Extract the (x, y) coordinate from the center of the cell holding the provided text.  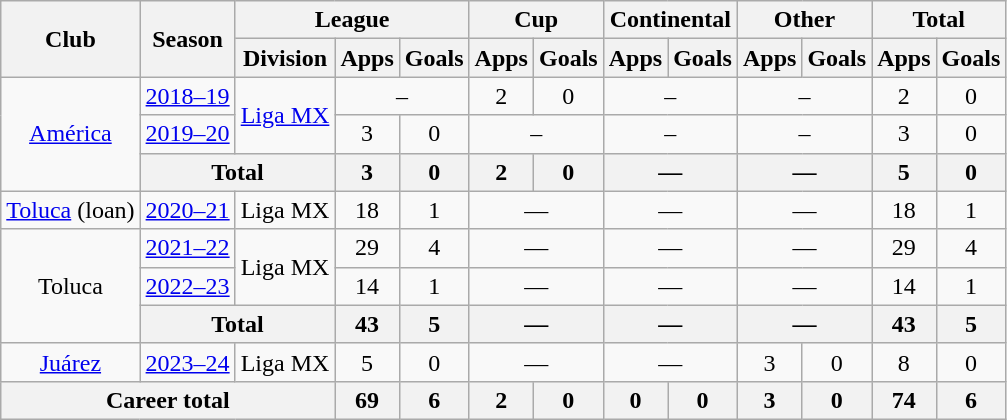
Other (804, 20)
Club (70, 39)
League (352, 20)
América (70, 134)
Toluca (loan) (70, 210)
Career total (168, 400)
2021–22 (188, 248)
Season (188, 39)
2022–23 (188, 286)
8 (904, 362)
2018–19 (188, 96)
2023–24 (188, 362)
2019–20 (188, 134)
Cup (536, 20)
Toluca (70, 286)
2020–21 (188, 210)
Division (285, 58)
69 (367, 400)
Continental (670, 20)
Juárez (70, 362)
74 (904, 400)
